Determine the [X, Y] coordinate at the center of the cell enclosing the given text.  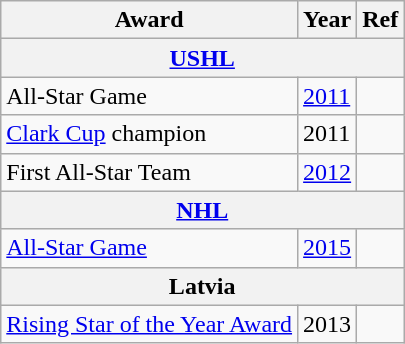
Clark Cup champion [150, 134]
Ref [380, 20]
2012 [328, 172]
Award [150, 20]
Year [328, 20]
2013 [328, 324]
Latvia [202, 286]
2015 [328, 248]
Rising Star of the Year Award [150, 324]
First All-Star Team [150, 172]
NHL [202, 210]
USHL [202, 58]
